Detect which cell encompasses the target text, then output its [x, y] center coordinate. 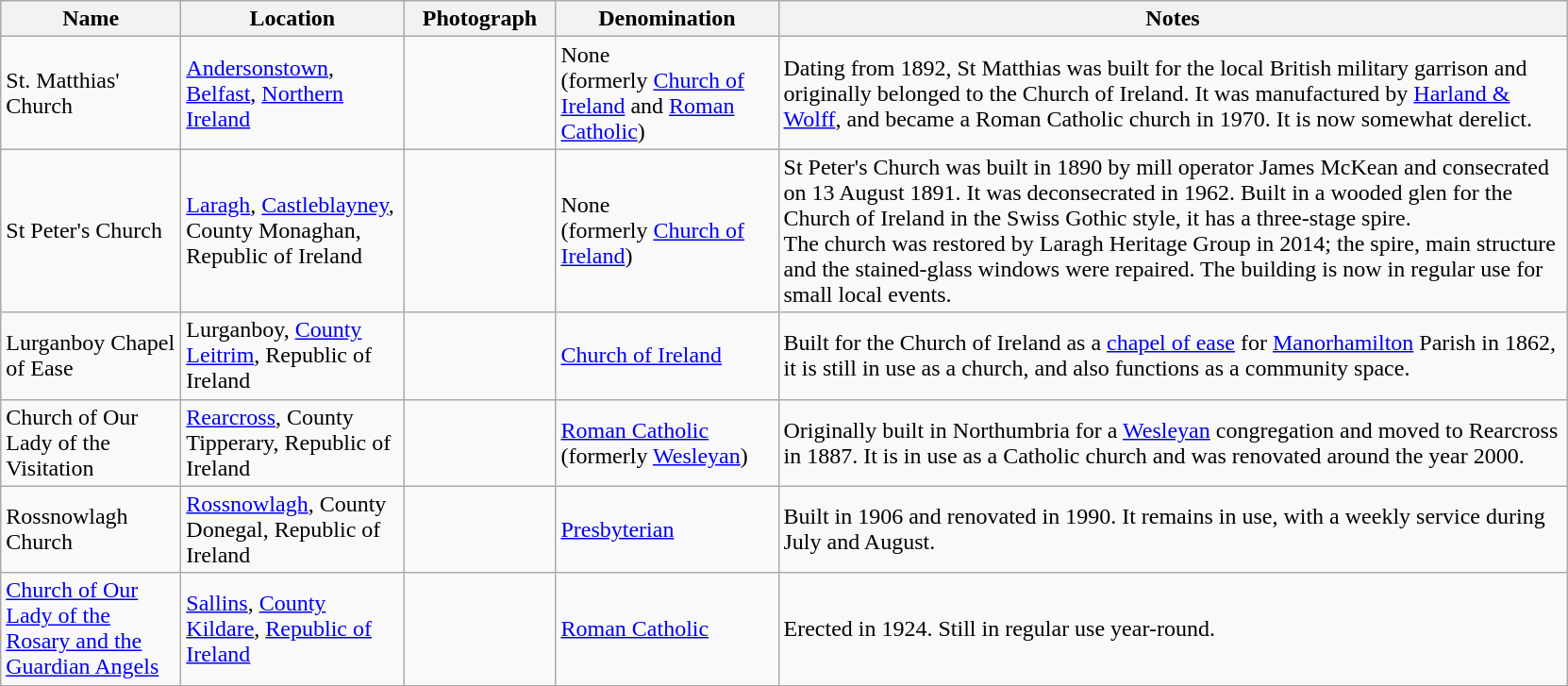
Andersonstown, Belfast, Northern Ireland [292, 92]
Sallins, County Kildare, Republic of Ireland [292, 628]
St. Matthias' Church [91, 92]
Roman Catholic [667, 628]
None(formerly Church of Ireland and Roman Catholic) [667, 92]
Denomination [667, 19]
Roman Catholic(formerly Wesleyan) [667, 443]
Presbyterian [667, 529]
Notes [1173, 19]
Church of Our Lady of the Rosary and the Guardian Angels [91, 628]
Name [91, 19]
Built in 1906 and renovated in 1990. It remains in use, with a weekly service during July and August. [1173, 529]
Laragh, Castleblayney, County Monaghan, Republic of Ireland [292, 230]
Rearcross, County Tipperary, Republic of Ireland [292, 443]
Lurganboy, County Leitrim, Republic of Ireland [292, 356]
Erected in 1924. Still in regular use year-round. [1173, 628]
None(formerly Church of Ireland) [667, 230]
Lurganboy Chapel of Ease [91, 356]
Photograph [479, 19]
St Peter's Church [91, 230]
Rossnowlagh Church [91, 529]
Church of Our Lady of the Visitation [91, 443]
Location [292, 19]
Church of Ireland [667, 356]
Rossnowlagh, County Donegal, Republic of Ireland [292, 529]
